Locate the cell with the specified text and output its [X, Y] center coordinate. 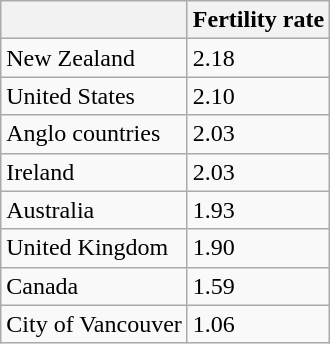
1.90 [258, 248]
2.10 [258, 96]
2.18 [258, 58]
Ireland [94, 172]
1.59 [258, 286]
Anglo countries [94, 134]
New Zealand [94, 58]
1.06 [258, 324]
1.93 [258, 210]
Fertility rate [258, 20]
United States [94, 96]
Canada [94, 286]
City of Vancouver [94, 324]
United Kingdom [94, 248]
Australia [94, 210]
